Return (x, y) of the center of cell containing provided text 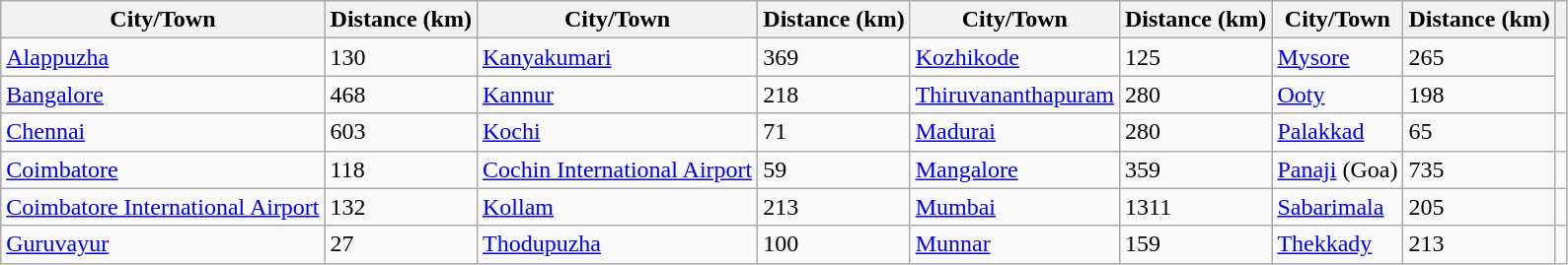
Panaji (Goa) (1338, 169)
735 (1479, 169)
Ooty (1338, 95)
Thodupuzha (617, 244)
Mangalore (1014, 169)
Bangalore (163, 95)
71 (834, 132)
Guruvayur (163, 244)
Thekkady (1338, 244)
Chennai (163, 132)
159 (1195, 244)
218 (834, 95)
Kochi (617, 132)
Alappuzha (163, 57)
Kollam (617, 207)
205 (1479, 207)
118 (401, 169)
468 (401, 95)
Mysore (1338, 57)
Coimbatore (163, 169)
359 (1195, 169)
132 (401, 207)
Cochin International Airport (617, 169)
59 (834, 169)
369 (834, 57)
198 (1479, 95)
Madurai (1014, 132)
Kozhikode (1014, 57)
1311 (1195, 207)
125 (1195, 57)
Munnar (1014, 244)
27 (401, 244)
Sabarimala (1338, 207)
100 (834, 244)
Palakkad (1338, 132)
Thiruvananthapuram (1014, 95)
130 (401, 57)
Kanyakumari (617, 57)
Kannur (617, 95)
Mumbai (1014, 207)
Coimbatore International Airport (163, 207)
65 (1479, 132)
603 (401, 132)
265 (1479, 57)
